Find where the given text appears and provide that cell's center as [X, Y] coordinate. 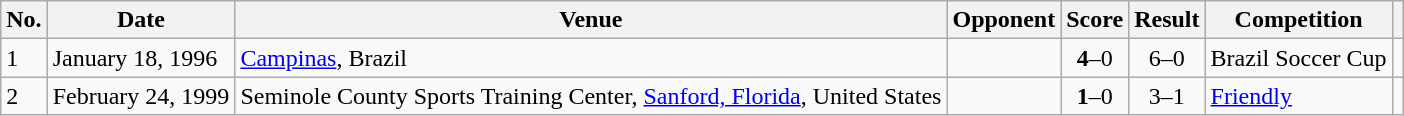
Campinas, Brazil [591, 58]
2 [24, 96]
Competition [1298, 20]
Venue [591, 20]
3–1 [1167, 96]
6–0 [1167, 58]
1–0 [1095, 96]
Score [1095, 20]
Opponent [1004, 20]
Result [1167, 20]
Date [141, 20]
1 [24, 58]
January 18, 1996 [141, 58]
Seminole County Sports Training Center, Sanford, Florida, United States [591, 96]
Brazil Soccer Cup [1298, 58]
February 24, 1999 [141, 96]
Friendly [1298, 96]
No. [24, 20]
4–0 [1095, 58]
